Scan for the cell matching the given text and deliver its (x, y) coordinate at center. 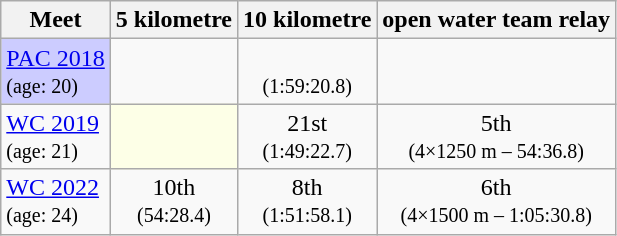
WC 2022(age: 24) (56, 202)
PAC 2018(age: 20) (56, 72)
21st(1:49:22.7) (308, 136)
5th(4×1250 m – 54:36.8) (496, 136)
open water team relay (496, 20)
10 kilometre (308, 20)
Meet (56, 20)
10th(54:28.4) (174, 202)
5 kilometre (174, 20)
(1:59:20.8) (308, 72)
6th(4×1500 m – 1:05:30.8) (496, 202)
8th(1:51:58.1) (308, 202)
WC 2019(age: 21) (56, 136)
